Return (X, Y) of the center of cell containing provided text 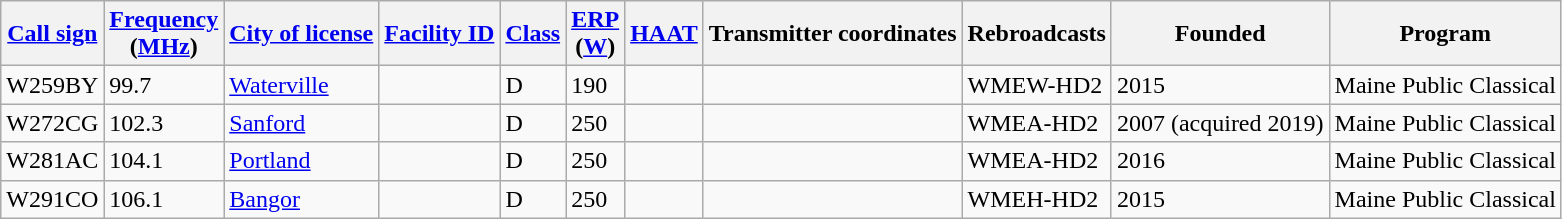
190 (596, 85)
WMEH-HD2 (1036, 199)
Sanford (302, 123)
W259BY (52, 85)
Transmitter coordinates (832, 34)
Bangor (302, 199)
2007 (acquired 2019) (1220, 123)
City of license (302, 34)
WMEW-HD2 (1036, 85)
W272CG (52, 123)
104.1 (164, 161)
Facility ID (440, 34)
Class (533, 34)
W281AC (52, 161)
HAAT (664, 34)
102.3 (164, 123)
Founded (1220, 34)
2016 (1220, 161)
Program (1445, 34)
Waterville (302, 85)
W291CO (52, 199)
Portland (302, 161)
106.1 (164, 199)
ERP(W) (596, 34)
Call sign (52, 34)
Frequency(MHz) (164, 34)
99.7 (164, 85)
Rebroadcasts (1036, 34)
